Locate the cell with the specified text and output its (X, Y) center coordinate. 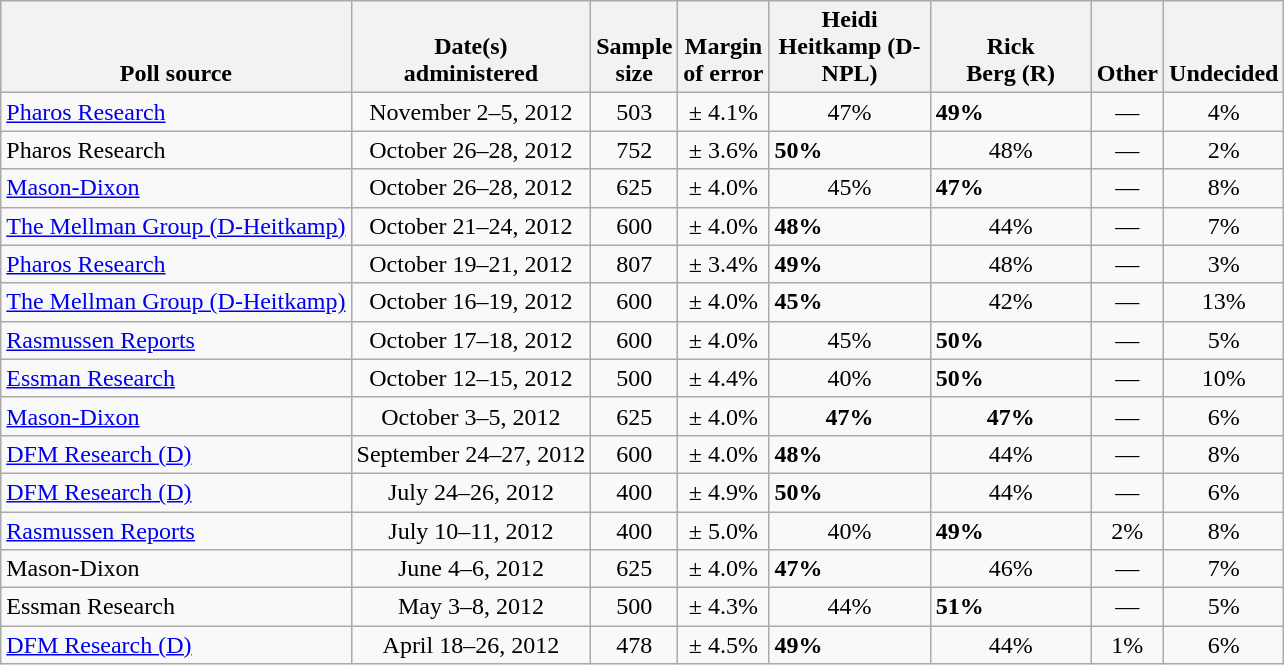
752 (634, 150)
Marginof error (724, 47)
Undecided (1224, 47)
Other (1127, 47)
3% (1224, 264)
July 24–26, 2012 (471, 492)
October 3–5, 2012 (471, 416)
October 19–21, 2012 (471, 264)
± 4.3% (724, 607)
± 4.4% (724, 378)
± 4.9% (724, 492)
478 (634, 645)
Poll source (176, 47)
807 (634, 264)
± 4.1% (724, 112)
42% (1010, 302)
4% (1224, 112)
October 12–15, 2012 (471, 378)
June 4–6, 2012 (471, 569)
October 17–18, 2012 (471, 340)
503 (634, 112)
RickBerg (R) (1010, 47)
November 2–5, 2012 (471, 112)
1% (1127, 645)
October 21–24, 2012 (471, 226)
Date(s)administered (471, 47)
July 10–11, 2012 (471, 531)
September 24–27, 2012 (471, 454)
13% (1224, 302)
± 3.4% (724, 264)
May 3–8, 2012 (471, 607)
46% (1010, 569)
October 16–19, 2012 (471, 302)
HeidiHeitkamp (D-NPL) (850, 47)
51% (1010, 607)
± 4.5% (724, 645)
10% (1224, 378)
± 5.0% (724, 531)
± 3.6% (724, 150)
April 18–26, 2012 (471, 645)
Samplesize (634, 47)
